Search for the cell housing the specified text and yield its [X, Y] center coordinate. 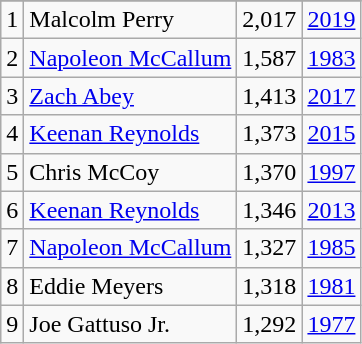
1,370 [270, 172]
1 [12, 20]
1985 [332, 248]
7 [12, 248]
2015 [332, 134]
2019 [332, 20]
Malcolm Perry [130, 20]
1,327 [270, 248]
1,587 [270, 58]
9 [12, 324]
2,017 [270, 20]
4 [12, 134]
6 [12, 210]
1983 [332, 58]
5 [12, 172]
1977 [332, 324]
Joe Gattuso Jr. [130, 324]
8 [12, 286]
1,346 [270, 210]
2017 [332, 96]
1,413 [270, 96]
Chris McCoy [130, 172]
2 [12, 58]
1997 [332, 172]
1,292 [270, 324]
Eddie Meyers [130, 286]
2013 [332, 210]
1,318 [270, 286]
1981 [332, 286]
3 [12, 96]
Zach Abey [130, 96]
1,373 [270, 134]
